Output the (X, Y) coordinate of the center of the cell containing the given text.  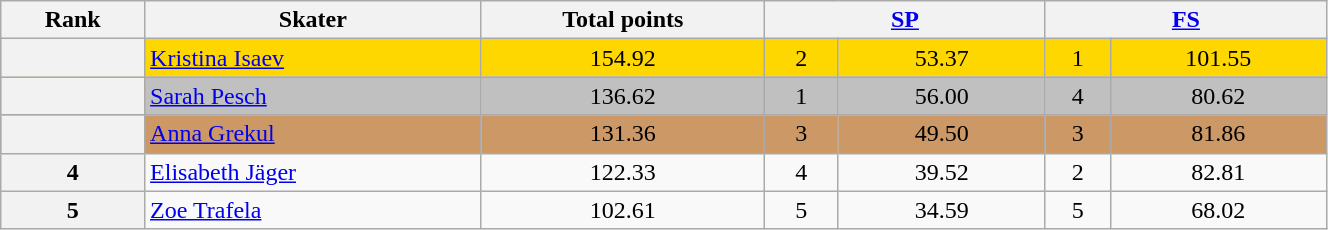
FS (1186, 20)
SP (906, 20)
154.92 (622, 58)
82.81 (1218, 172)
Elisabeth Jäger (314, 172)
34.59 (942, 210)
102.61 (622, 210)
39.52 (942, 172)
101.55 (1218, 58)
Zoe Trafela (314, 210)
Rank (73, 20)
80.62 (1218, 96)
68.02 (1218, 210)
56.00 (942, 96)
81.86 (1218, 134)
Skater (314, 20)
Anna Grekul (314, 134)
Sarah Pesch (314, 96)
131.36 (622, 134)
Total points (622, 20)
122.33 (622, 172)
49.50 (942, 134)
136.62 (622, 96)
53.37 (942, 58)
Kristina Isaev (314, 58)
